Find where the given text appears and provide that cell's center as [X, Y] coordinate. 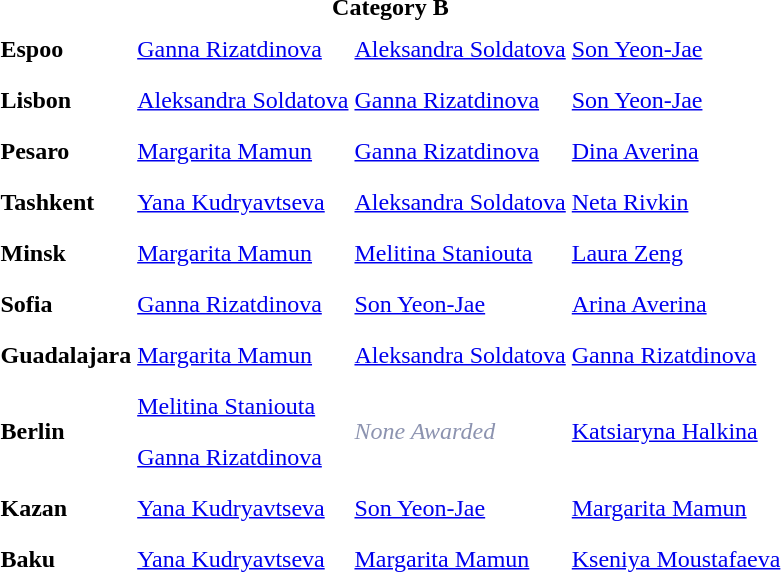
None Awarded [460, 432]
